Extract the (x, y) coordinate from the center of the cell holding the provided text.  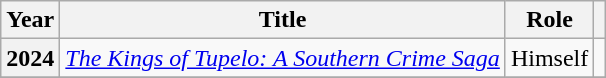
The Kings of Tupelo: A Southern Crime Saga (283, 58)
Role (549, 20)
Title (283, 20)
Himself (549, 58)
2024 (30, 58)
Year (30, 20)
